Determine the (x, y) coordinate at the center of the cell enclosing the given text.  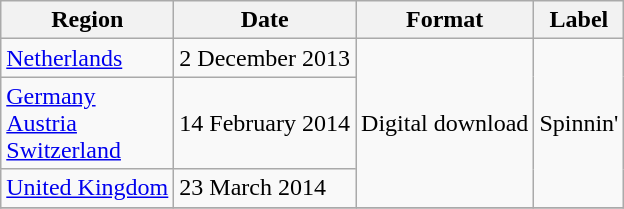
Date (265, 20)
Label (579, 20)
United Kingdom (88, 188)
Germany Austria Switzerland (88, 123)
Digital download (445, 123)
14 February 2014 (265, 123)
23 March 2014 (265, 188)
Spinnin' (579, 123)
Format (445, 20)
Netherlands (88, 58)
Region (88, 20)
2 December 2013 (265, 58)
